Pinpoint the cell where the given text exists, returning its [x, y] midpoint coordinate. 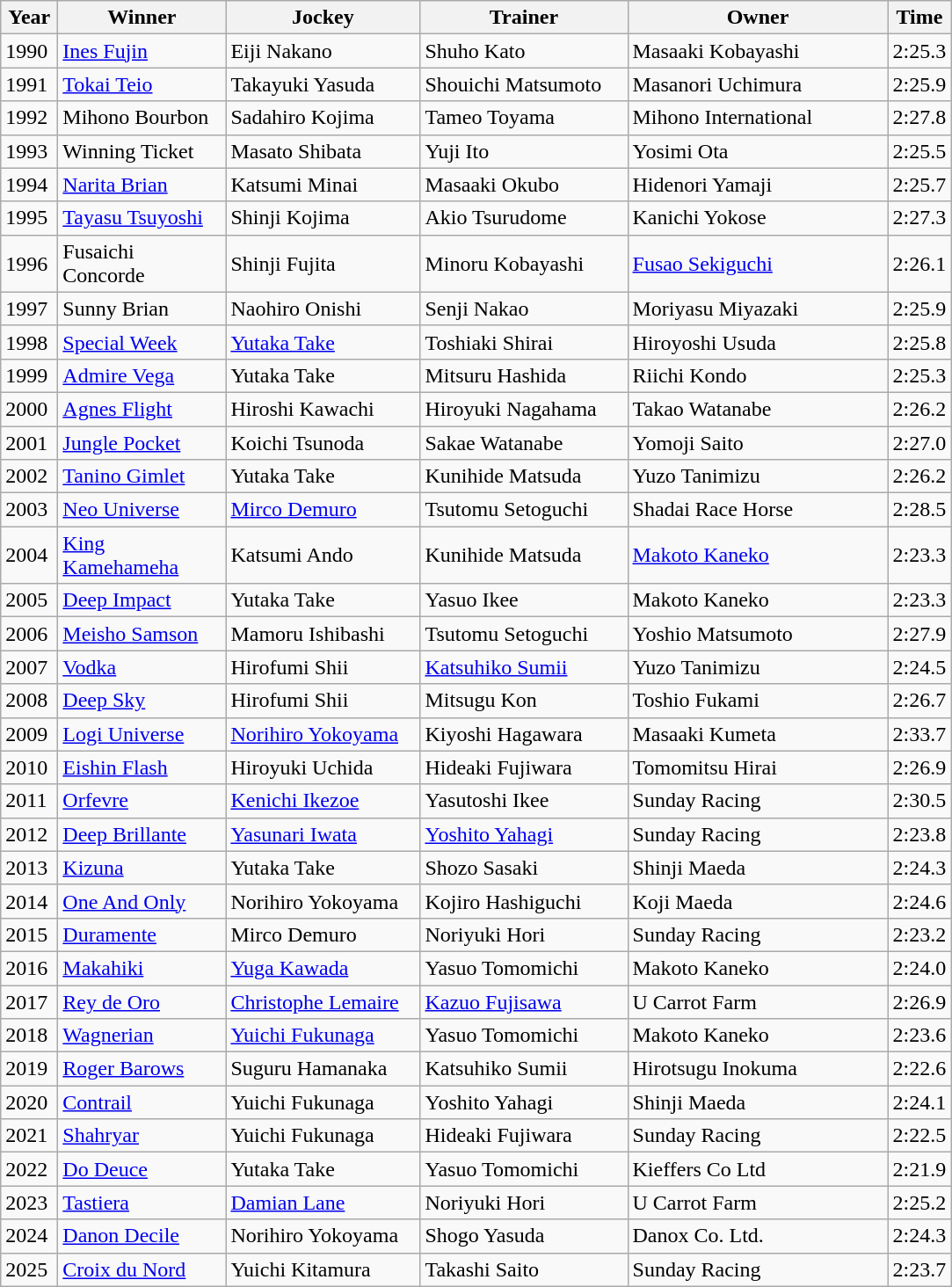
2019 [30, 1069]
Fusaichi Concorde [142, 264]
Shouichi Matsumoto [524, 84]
1995 [30, 218]
Minoru Kobayashi [524, 264]
Winner [142, 18]
2:25.2 [919, 1203]
2:21.9 [919, 1169]
Sakae Watanabe [524, 442]
2:27.0 [919, 442]
1992 [30, 118]
2:22.6 [919, 1069]
Danox Co. Ltd. [758, 1236]
Deep Brillante [142, 834]
Mitsuru Hashida [524, 375]
Tomomitsu Hirai [758, 767]
2011 [30, 801]
Tanino Gimlet [142, 476]
2:25.5 [919, 151]
1997 [30, 309]
Ines Fujin [142, 51]
Mihono International [758, 118]
Hidenori Yamaji [758, 185]
Year [30, 18]
Masaaki Okubo [524, 185]
Deep Sky [142, 701]
Katsumi Minai [323, 185]
Yuichi Kitamura [323, 1269]
Naohiro Onishi [323, 309]
Toshio Fukami [758, 701]
2024 [30, 1236]
Riichi Kondo [758, 375]
Kiyoshi Hagawara [524, 734]
2002 [30, 476]
1996 [30, 264]
2016 [30, 968]
2020 [30, 1102]
2005 [30, 600]
1998 [30, 342]
2008 [30, 701]
2:27.3 [919, 218]
Takayuki Yasuda [323, 84]
Shinji Fujita [323, 264]
Yosimi Ota [758, 151]
2:24.1 [919, 1102]
Duramente [142, 934]
Masaaki Kobayashi [758, 51]
One And Only [142, 901]
1999 [30, 375]
Mitsugu Kon [524, 701]
2:30.5 [919, 801]
Yomoji Saito [758, 442]
2009 [30, 734]
Tastiera [142, 1203]
Wagnerian [142, 1036]
Damian Lane [323, 1203]
Do Deuce [142, 1169]
2003 [30, 510]
2004 [30, 556]
Yasuo Ikee [524, 600]
2:26.1 [919, 264]
Eishin Flash [142, 767]
Shozo Sasaki [524, 868]
2021 [30, 1136]
Narita Brian [142, 185]
Shinji Kojima [323, 218]
2:26.7 [919, 701]
Logi Universe [142, 734]
Takao Watanabe [758, 409]
2001 [30, 442]
Koichi Tsunoda [323, 442]
2:22.5 [919, 1136]
1993 [30, 151]
Hiroyuki Nagahama [524, 409]
1991 [30, 84]
2006 [30, 634]
Kieffers Co Ltd [758, 1169]
Yasunari Iwata [323, 834]
Kenichi Ikezoe [323, 801]
2:24.0 [919, 968]
Roger Barows [142, 1069]
Fusao Sekiguchi [758, 264]
Sunny Brian [142, 309]
2:25.8 [919, 342]
Shahryar [142, 1136]
Masanori Uchimura [758, 84]
2023 [30, 1203]
2:23.2 [919, 934]
2010 [30, 767]
Kizuna [142, 868]
2:25.7 [919, 185]
2007 [30, 667]
2022 [30, 1169]
Winning Ticket [142, 151]
Katsumi Ando [323, 556]
2025 [30, 1269]
Trainer [524, 18]
Meisho Samson [142, 634]
Special Week [142, 342]
Neo Universe [142, 510]
Toshiaki Shirai [524, 342]
Contrail [142, 1102]
Jockey [323, 18]
Hiroyuki Uchida [323, 767]
Yuga Kawada [323, 968]
Vodka [142, 667]
Owner [758, 18]
2:27.9 [919, 634]
2012 [30, 834]
Masato Shibata [323, 151]
Makahiki [142, 968]
2:23.7 [919, 1269]
Kazuo Fujisawa [524, 1001]
Kanichi Yokose [758, 218]
Shogo Yasuda [524, 1236]
Akio Tsurudome [524, 218]
Mihono Bourbon [142, 118]
2:28.5 [919, 510]
Yuji Ito [524, 151]
2014 [30, 901]
Koji Maeda [758, 901]
Hiroshi Kawachi [323, 409]
Senji Nakao [524, 309]
Croix du Nord [142, 1269]
2018 [30, 1036]
Rey de Oro [142, 1001]
Kojiro Hashiguchi [524, 901]
Jungle Pocket [142, 442]
Mamoru Ishibashi [323, 634]
Agnes Flight [142, 409]
Danon Decile [142, 1236]
2013 [30, 868]
Yasutoshi Ikee [524, 801]
2:24.6 [919, 901]
Orfevre [142, 801]
Tayasu Tsuyoshi [142, 218]
Moriyasu Miyazaki [758, 309]
Masaaki Kumeta [758, 734]
Tameo Toyama [524, 118]
1994 [30, 185]
Takashi Saito [524, 1269]
2:23.6 [919, 1036]
2:27.8 [919, 118]
2:24.5 [919, 667]
Hiroyoshi Usuda [758, 342]
Deep Impact [142, 600]
Shadai Race Horse [758, 510]
1990 [30, 51]
Christophe Lemaire [323, 1001]
Yoshio Matsumoto [758, 634]
Eiji Nakano [323, 51]
Admire Vega [142, 375]
Suguru Hamanaka [323, 1069]
Time [919, 18]
2015 [30, 934]
2000 [30, 409]
Hirotsugu Inokuma [758, 1069]
Shuho Kato [524, 51]
Tokai Teio [142, 84]
King Kamehameha [142, 556]
2:33.7 [919, 734]
2017 [30, 1001]
2:23.8 [919, 834]
Sadahiro Kojima [323, 118]
